Return the [x, y] coordinate for the center point of the cell that contains the specified text.  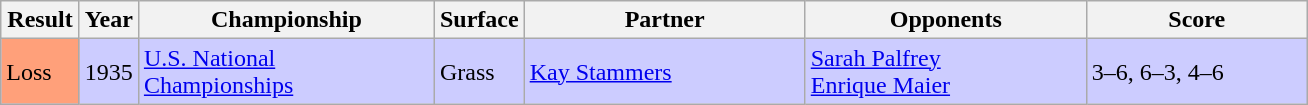
Score [1196, 20]
Surface [479, 20]
Partner [664, 20]
Grass [479, 72]
U.S. National Championships [286, 72]
Opponents [946, 20]
3–6, 6–3, 4–6 [1196, 72]
Championship [286, 20]
Sarah Palfrey Enrique Maier [946, 72]
Year [108, 20]
Result [40, 20]
1935 [108, 72]
Loss [40, 72]
Kay Stammers [664, 72]
